Return the (x, y) coordinate for the center point of the cell that contains the specified text.  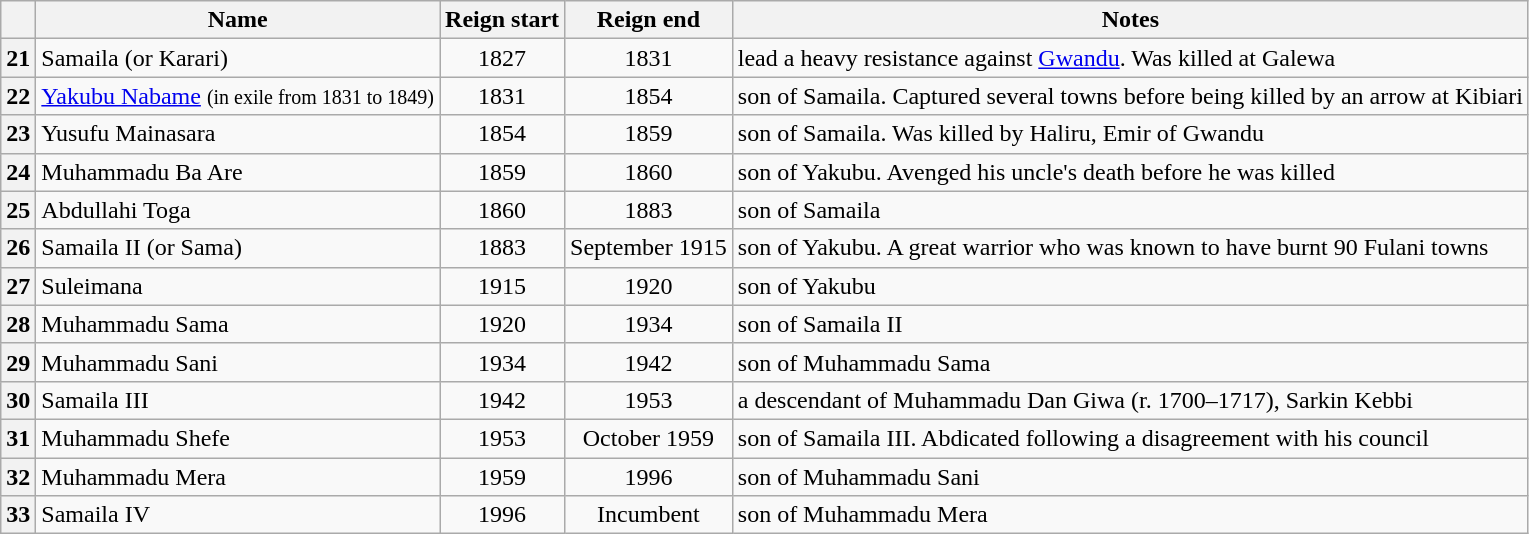
son of Samaila. Was killed by Haliru, Emir of Gwandu (1130, 134)
30 (18, 400)
son of Muhammadu Mera (1130, 515)
Reign start (502, 20)
son of Yakubu. A great warrior who was known to have burnt 90 Fulani towns (1130, 248)
son of Samaila II (1130, 324)
son of Yakubu. Avenged his uncle's death before he was killed (1130, 172)
1959 (502, 477)
25 (18, 210)
Incumbent (649, 515)
son of Muhammadu Sani (1130, 477)
Muhammadu Sama (238, 324)
26 (18, 248)
son of Samaila III. Abdicated following a disagreement with his council (1130, 438)
son of Samaila. Captured several towns before being killed by an arrow at Kibiari (1130, 96)
28 (18, 324)
1827 (502, 58)
24 (18, 172)
son of Yakubu (1130, 286)
Muhammadu Shefe (238, 438)
September 1915 (649, 248)
October 1959 (649, 438)
31 (18, 438)
23 (18, 134)
33 (18, 515)
lead a heavy resistance against Gwandu. Was killed at Galewa (1130, 58)
1915 (502, 286)
a descendant of Muhammadu Dan Giwa (r. 1700–1717), Sarkin Kebbi (1130, 400)
32 (18, 477)
Samaila II (or Sama) (238, 248)
Muhammadu Mera (238, 477)
Name (238, 20)
son of Samaila (1130, 210)
22 (18, 96)
Abdullahi Toga (238, 210)
son of Muhammadu Sama (1130, 362)
27 (18, 286)
Samaila IV (238, 515)
Yusufu Mainasara (238, 134)
Samaila (or Karari) (238, 58)
Muhammadu Ba Are (238, 172)
Muhammadu Sani (238, 362)
21 (18, 58)
Yakubu Nabame (in exile from 1831 to 1849) (238, 96)
29 (18, 362)
Suleimana (238, 286)
Reign end (649, 20)
Samaila III (238, 400)
Notes (1130, 20)
